Search for the cell housing the specified text and yield its [X, Y] center coordinate. 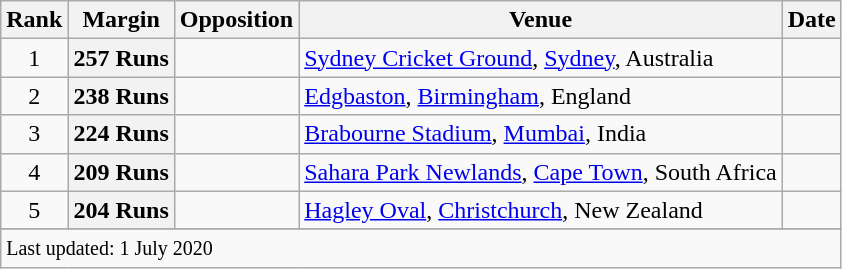
Sydney Cricket Ground, Sydney, Australia [541, 58]
Sahara Park Newlands, Cape Town, South Africa [541, 172]
1 [34, 58]
238 Runs [121, 96]
2 [34, 96]
Date [812, 20]
224 Runs [121, 134]
Last updated: 1 July 2020 [422, 248]
Hagley Oval, Christchurch, New Zealand [541, 210]
209 Runs [121, 172]
5 [34, 210]
257 Runs [121, 58]
Brabourne Stadium, Mumbai, India [541, 134]
Rank [34, 20]
3 [34, 134]
Venue [541, 20]
204 Runs [121, 210]
4 [34, 172]
Edgbaston, Birmingham, England [541, 96]
Margin [121, 20]
Opposition [236, 20]
